Capture the cell that displays the provided text and extract its (x, y) central coordinate. 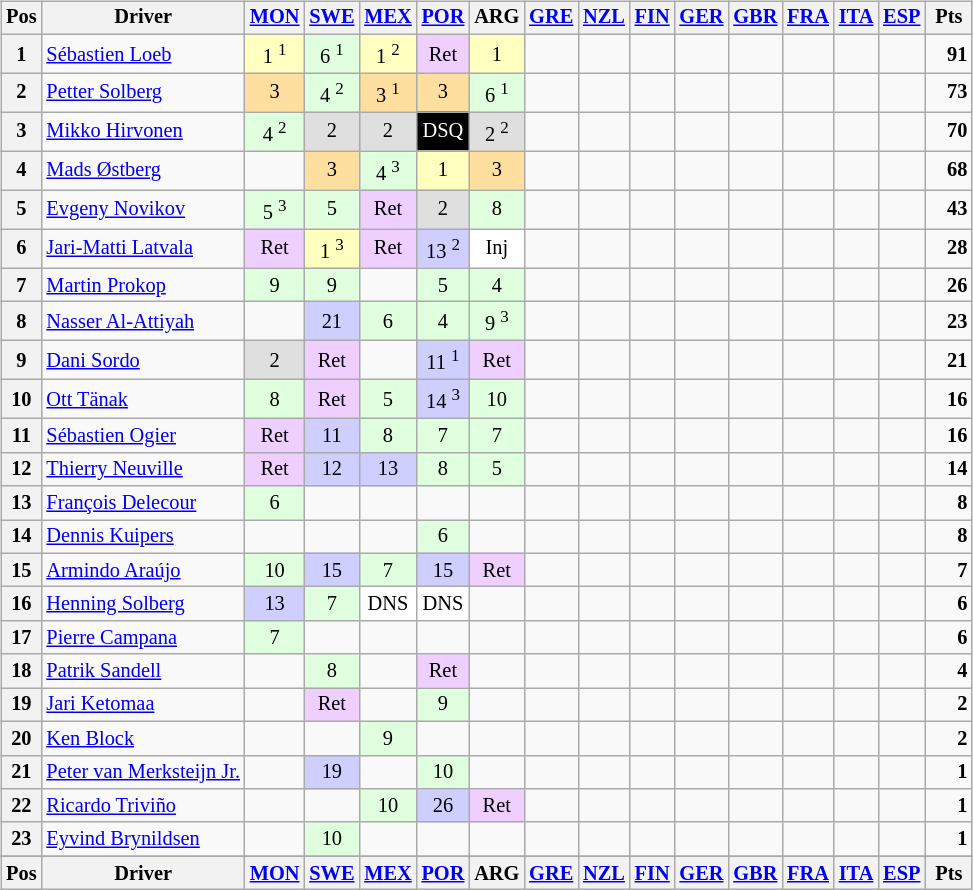
Ott Tänak (142, 400)
13 2 (444, 248)
17 (21, 637)
Nasser Al-Attiyah (142, 322)
François Delecour (142, 503)
1 2 (388, 54)
Armindo Araújo (142, 570)
20 (21, 738)
91 (948, 54)
1 1 (275, 54)
43 (948, 210)
Dennis Kuipers (142, 537)
5 3 (275, 210)
18 (21, 671)
3 1 (388, 92)
4 3 (388, 170)
Sébastien Loeb (142, 54)
22 (21, 806)
14 3 (444, 400)
Thierry Neuville (142, 469)
Inj (496, 248)
Patrik Sandell (142, 671)
73 (948, 92)
70 (948, 132)
Eyvind Brynildsen (142, 839)
Mads Østberg (142, 170)
Mikko Hirvonen (142, 132)
11 1 (444, 360)
9 3 (496, 322)
Pierre Campana (142, 637)
1 3 (332, 248)
2 2 (496, 132)
DSQ (444, 132)
Sébastien Ogier (142, 436)
Jari-Matti Latvala (142, 248)
Martin Prokop (142, 285)
Henning Solberg (142, 604)
Petter Solberg (142, 92)
28 (948, 248)
Ricardo Triviño (142, 806)
Peter van Merksteijn Jr. (142, 772)
68 (948, 170)
Ken Block (142, 738)
Dani Sordo (142, 360)
Jari Ketomaa (142, 705)
Evgeny Novikov (142, 210)
